Identify which cell holds the provided text, then report its (X, Y) central coordinate. 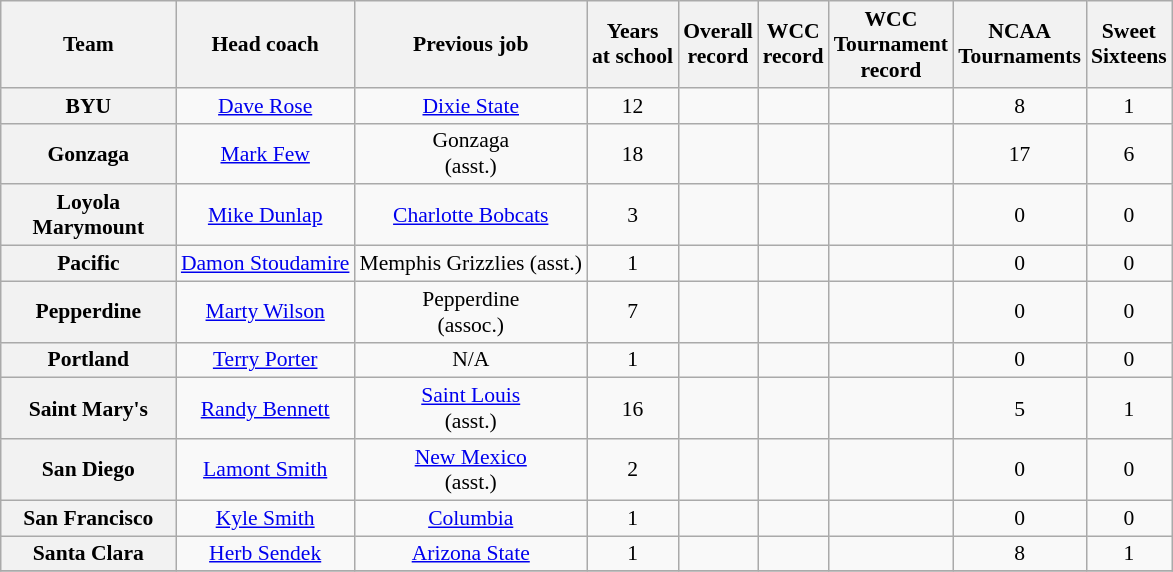
WCCrecord (794, 44)
Columbia (470, 518)
Pepperdine (88, 312)
Memphis Grizzlies (asst.) (470, 264)
Saint Louis(asst.) (470, 408)
7 (632, 312)
16 (632, 408)
Dave Rose (266, 106)
N/A (470, 360)
Randy Bennett (266, 408)
Gonzaga(asst.) (470, 154)
Kyle Smith (266, 518)
Overallrecord (718, 44)
Terry Porter (266, 360)
Pepperdine(assoc.) (470, 312)
Yearsat school (632, 44)
Santa Clara (88, 554)
NCAATournaments (1020, 44)
Loyola Marymount (88, 216)
Charlotte Bobcats (470, 216)
Previous job (470, 44)
Dixie State (470, 106)
Saint Mary's (88, 408)
Team (88, 44)
Damon Stoudamire (266, 264)
Portland (88, 360)
SweetSixteens (1129, 44)
6 (1129, 154)
Arizona State (470, 554)
WCCTournamentrecord (891, 44)
17 (1020, 154)
Pacific (88, 264)
New Mexico(asst.) (470, 470)
San Diego (88, 470)
Marty Wilson (266, 312)
3 (632, 216)
BYU (88, 106)
Gonzaga (88, 154)
Head coach (266, 44)
5 (1020, 408)
18 (632, 154)
12 (632, 106)
2 (632, 470)
Herb Sendek (266, 554)
Mark Few (266, 154)
Lamont Smith (266, 470)
San Francisco (88, 518)
Mike Dunlap (266, 216)
